Find where the given text appears and provide that cell's center as (x, y) coordinate. 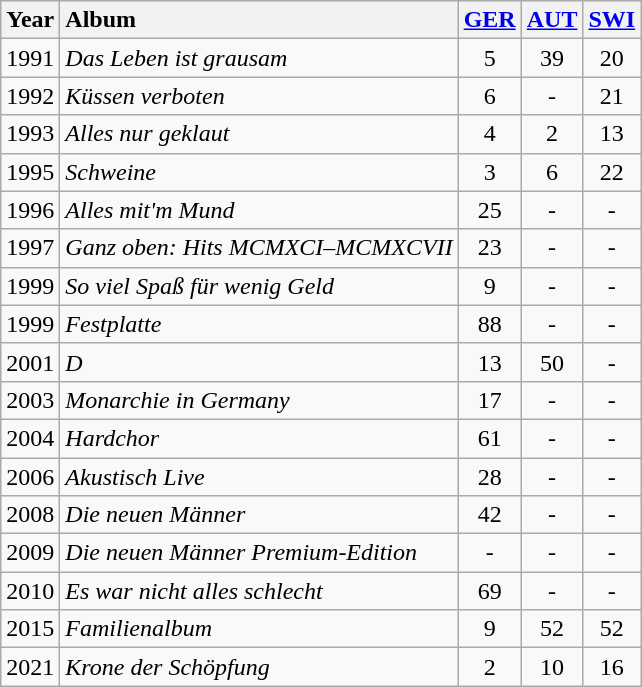
2004 (30, 438)
39 (552, 58)
Die neuen Männer Premium-Edition (259, 553)
Year (30, 20)
Das Leben ist grausam (259, 58)
2006 (30, 477)
2021 (30, 667)
Album (259, 20)
42 (490, 515)
AUT (552, 20)
Es war nicht alles schlecht (259, 591)
1992 (30, 96)
21 (612, 96)
So viel Spaß für wenig Geld (259, 286)
Ganz oben: Hits MCMXCI–MCMXCVII (259, 248)
Die neuen Männer (259, 515)
25 (490, 210)
1991 (30, 58)
3 (490, 172)
Hardchor (259, 438)
Familienalbum (259, 629)
2001 (30, 362)
Küssen verboten (259, 96)
2015 (30, 629)
GER (490, 20)
Festplatte (259, 324)
28 (490, 477)
1996 (30, 210)
69 (490, 591)
2003 (30, 400)
Monarchie in Germany (259, 400)
61 (490, 438)
4 (490, 134)
50 (552, 362)
20 (612, 58)
2009 (30, 553)
D (259, 362)
SWI (612, 20)
Akustisch Live (259, 477)
1993 (30, 134)
Alles nur geklaut (259, 134)
16 (612, 667)
23 (490, 248)
88 (490, 324)
1995 (30, 172)
2010 (30, 591)
Alles mit'm Mund (259, 210)
22 (612, 172)
2008 (30, 515)
5 (490, 58)
1997 (30, 248)
17 (490, 400)
Schweine (259, 172)
10 (552, 667)
Krone der Schöpfung (259, 667)
